From the cell containing the given text, extract its center point as [x, y] coordinate. 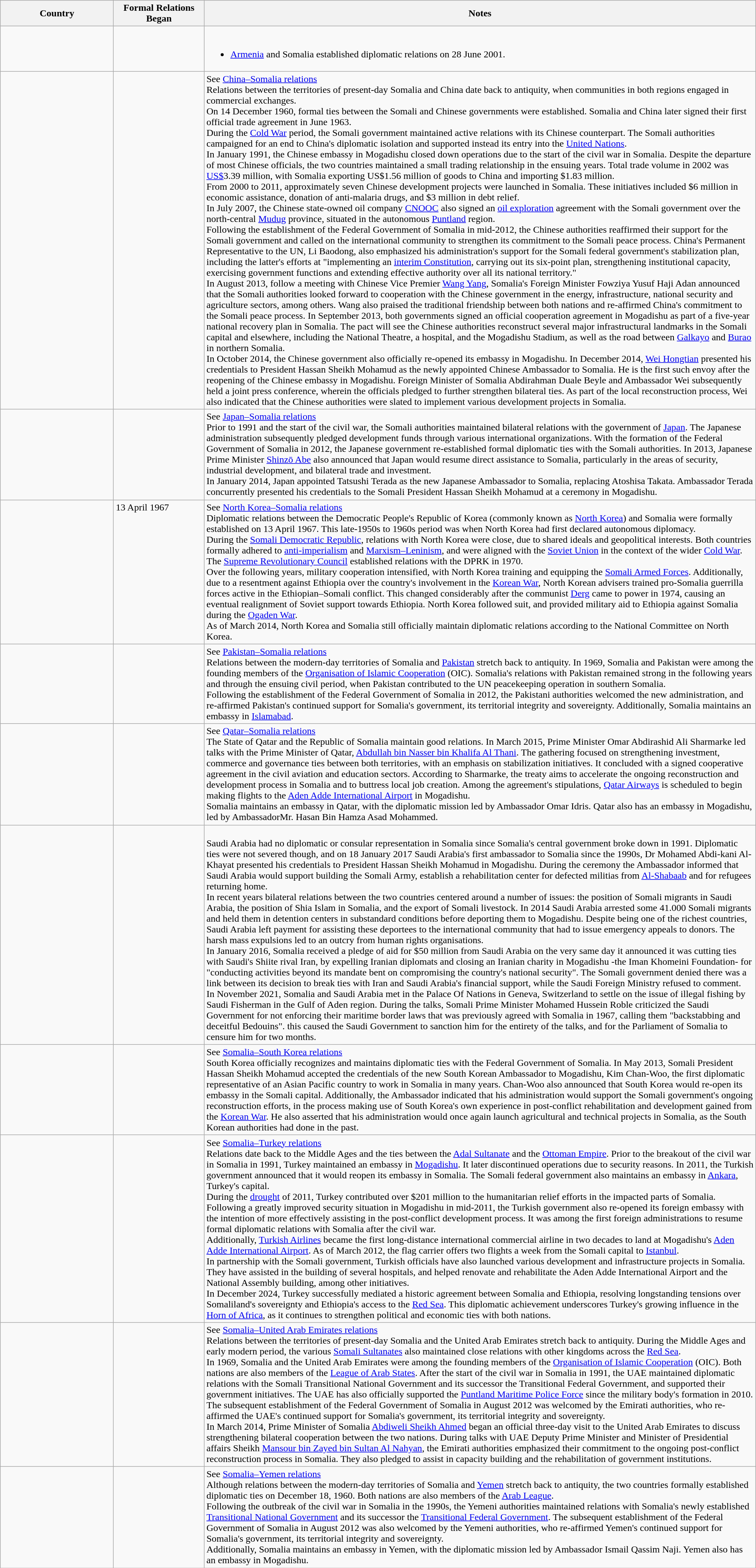
Formal Relations Began [159, 14]
13 April 1967 [159, 572]
Country [57, 14]
Armenia and Somalia established diplomatic relations on 28 June 2001. [480, 49]
Notes [480, 14]
